Search for the cell housing the specified text and yield its (x, y) center coordinate. 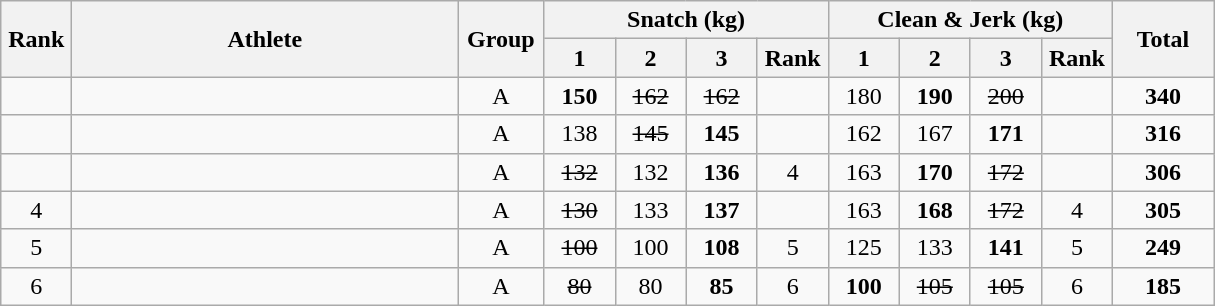
340 (1162, 96)
306 (1162, 172)
136 (722, 172)
Total (1162, 39)
167 (934, 134)
190 (934, 96)
125 (864, 248)
141 (1006, 248)
130 (580, 210)
305 (1162, 210)
Athlete (265, 39)
171 (1006, 134)
138 (580, 134)
170 (934, 172)
180 (864, 96)
150 (580, 96)
Snatch (kg) (686, 20)
85 (722, 286)
200 (1006, 96)
185 (1162, 286)
249 (1162, 248)
316 (1162, 134)
137 (722, 210)
Group (501, 39)
108 (722, 248)
Clean & Jerk (kg) (970, 20)
168 (934, 210)
